Extract the (x, y) coordinate from the center of the cell holding the provided text.  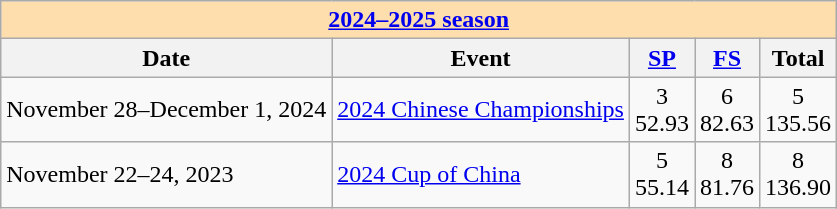
2024 Cup of China (481, 174)
November 22–24, 2023 (166, 174)
Event (481, 58)
5 55.14 (662, 174)
November 28–December 1, 2024 (166, 110)
FS (726, 58)
8 136.90 (798, 174)
2024–2025 season (419, 20)
5 135.56 (798, 110)
6 82.63 (726, 110)
Total (798, 58)
3 52.93 (662, 110)
8 81.76 (726, 174)
Date (166, 58)
2024 Chinese Championships (481, 110)
SP (662, 58)
